For the text-containing cell, return its midpoint in (X, Y) coordinate format. 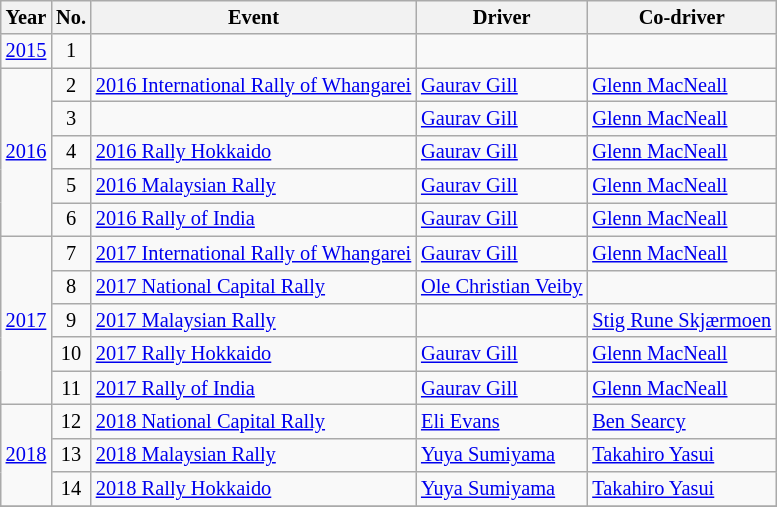
Driver (502, 17)
2017 International Rally of Whangarei (254, 253)
11 (71, 388)
2016 Malaysian Rally (254, 186)
2018 Malaysian Rally (254, 455)
4 (71, 152)
Ben Searcy (682, 421)
2018 National Capital Rally (254, 421)
14 (71, 489)
Eli Evans (502, 421)
2018 Rally Hokkaido (254, 489)
2015 (26, 51)
3 (71, 118)
2017 Malaysian Rally (254, 320)
2017 Rally Hokkaido (254, 354)
2016 (26, 152)
No. (71, 17)
2 (71, 85)
Ole Christian Veiby (502, 287)
2017 National Capital Rally (254, 287)
Year (26, 17)
10 (71, 354)
6 (71, 219)
13 (71, 455)
7 (71, 253)
Co-driver (682, 17)
2017 Rally of India (254, 388)
9 (71, 320)
2017 (26, 320)
Event (254, 17)
Stig Rune Skjærmoen (682, 320)
2018 (26, 454)
2016 Rally of India (254, 219)
2016 International Rally of Whangarei (254, 85)
2016 Rally Hokkaido (254, 152)
5 (71, 186)
12 (71, 421)
8 (71, 287)
1 (71, 51)
